Extract the (x, y) coordinate from the center of the cell holding the provided text.  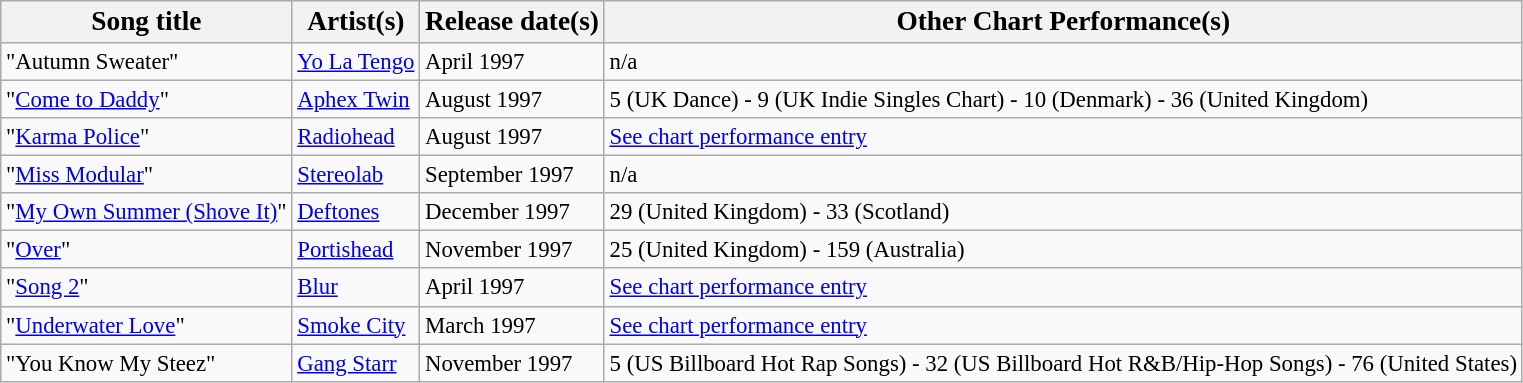
5 (US Billboard Hot Rap Songs) - 32 (US Billboard Hot R&B/Hip-Hop Songs) - 76 (United States) (1063, 363)
Blur (356, 288)
"Over" (146, 250)
"Underwater Love" (146, 325)
"Come to Daddy" (146, 100)
Stereolab (356, 175)
Radiohead (356, 137)
Artist(s) (356, 22)
"You Know My Steez" (146, 363)
25 (United Kingdom) - 159 (Australia) (1063, 250)
Portishead (356, 250)
"Autumn Sweater" (146, 62)
29 (United Kingdom) - 33 (Scotland) (1063, 212)
5 (UK Dance) - 9 (UK Indie Singles Chart) - 10 (Denmark) - 36 (United Kingdom) (1063, 100)
Yo La Tengo (356, 62)
Aphex Twin (356, 100)
Song title (146, 22)
"My Own Summer (Shove It)" (146, 212)
March 1997 (512, 325)
"Song 2" (146, 288)
Gang Starr (356, 363)
Deftones (356, 212)
"Miss Modular" (146, 175)
Smoke City (356, 325)
"Karma Police" (146, 137)
December 1997 (512, 212)
September 1997 (512, 175)
Release date(s) (512, 22)
Other Chart Performance(s) (1063, 22)
